Find where the given text appears and provide that cell's center as [x, y] coordinate. 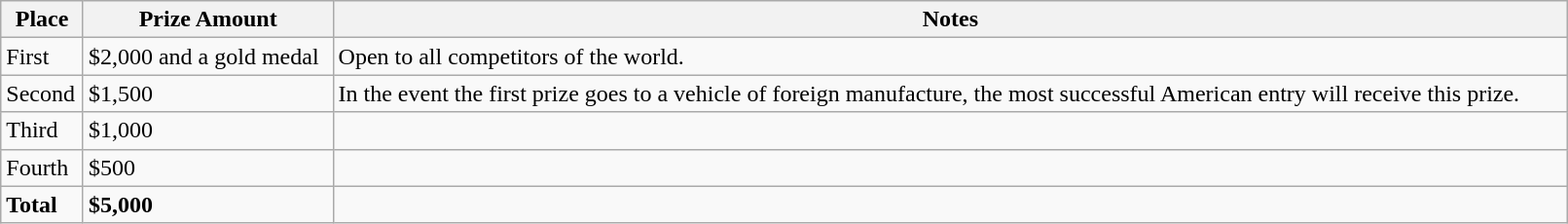
Fourth [43, 168]
Prize Amount [208, 19]
Second [43, 93]
$1,000 [208, 131]
Third [43, 131]
In the event the first prize goes to a vehicle of foreign manufacture, the most successful American entry will receive this prize. [950, 93]
Notes [950, 19]
$5,000 [208, 205]
$1,500 [208, 93]
Total [43, 205]
$500 [208, 168]
Open to all competitors of the world. [950, 56]
First [43, 56]
Place [43, 19]
$2,000 and a gold medal [208, 56]
